Detect which cell encompasses the target text, then output its (x, y) center coordinate. 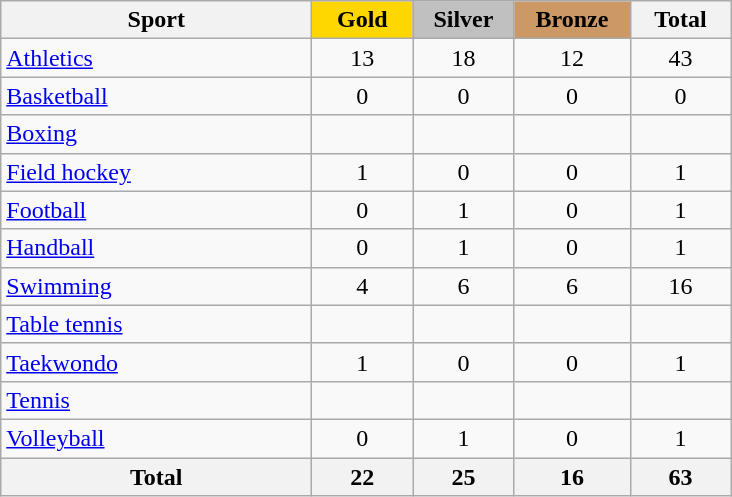
Football (156, 210)
18 (464, 58)
Taekwondo (156, 362)
Boxing (156, 134)
Swimming (156, 286)
Silver (464, 20)
Sport (156, 20)
Basketball (156, 96)
63 (680, 477)
4 (362, 286)
25 (464, 477)
Handball (156, 248)
Bronze (572, 20)
Volleyball (156, 438)
Field hockey (156, 172)
22 (362, 477)
12 (572, 58)
43 (680, 58)
Table tennis (156, 324)
13 (362, 58)
Athletics (156, 58)
Tennis (156, 400)
Gold (362, 20)
